Provide the (x, y) coordinate of the cell's center where the given text is located.  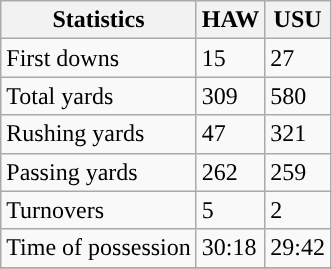
47 (230, 134)
Time of possession (99, 248)
262 (230, 172)
259 (298, 172)
29:42 (298, 248)
Total yards (99, 96)
27 (298, 58)
309 (230, 96)
15 (230, 58)
321 (298, 134)
2 (298, 210)
5 (230, 210)
30:18 (230, 248)
580 (298, 96)
Turnovers (99, 210)
HAW (230, 20)
Rushing yards (99, 134)
Passing yards (99, 172)
Statistics (99, 20)
USU (298, 20)
First downs (99, 58)
